Scan for the cell matching the given text and deliver its [x, y] coordinate at center. 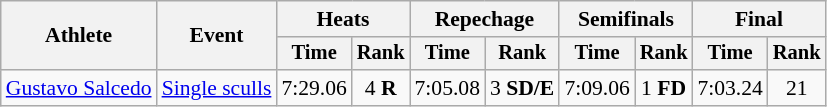
Event [217, 36]
Single sculls [217, 88]
3 SD/E [522, 88]
Athlete [79, 36]
4 R [381, 88]
7:03.24 [730, 88]
Final [758, 19]
Repechage [485, 19]
7:05.08 [448, 88]
1 FD [664, 88]
7:09.06 [596, 88]
7:29.06 [314, 88]
21 [797, 88]
Semifinals [626, 19]
Gustavo Salcedo [79, 88]
Heats [342, 19]
